Determine the [X, Y] coordinate at the center of the cell enclosing the given text.  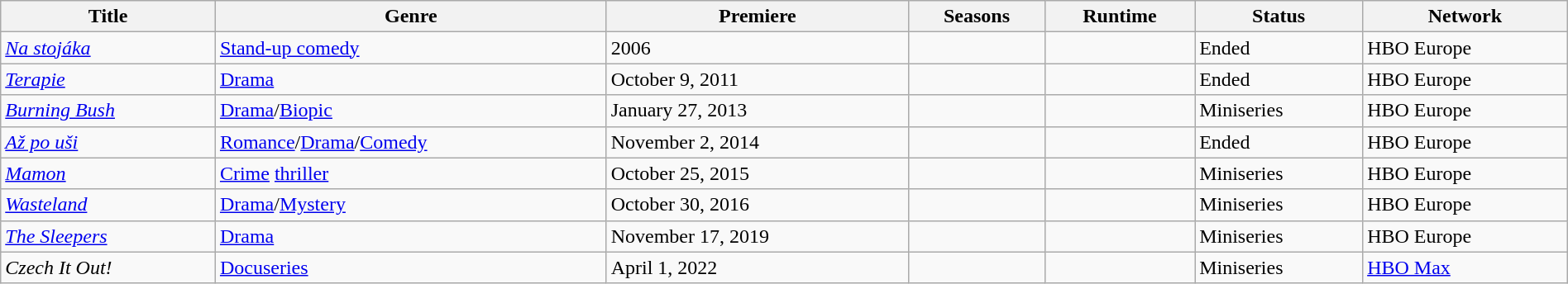
Drama/Biopic [410, 111]
Genre [410, 17]
Mamon [108, 173]
Czech It Out! [108, 267]
October 9, 2011 [758, 79]
Romance/Drama/Comedy [410, 142]
November 2, 2014 [758, 142]
Premiere [758, 17]
Na stojáka [108, 48]
January 27, 2013 [758, 111]
The Sleepers [108, 236]
Burning Bush [108, 111]
Status [1279, 17]
October 30, 2016 [758, 205]
April 1, 2022 [758, 267]
Stand-up comedy [410, 48]
Title [108, 17]
Docuseries [410, 267]
2006 [758, 48]
Až po uši [108, 142]
Crime thriller [410, 173]
Runtime [1120, 17]
October 25, 2015 [758, 173]
November 17, 2019 [758, 236]
Seasons [978, 17]
Drama/Mystery [410, 205]
HBO Max [1465, 267]
Network [1465, 17]
Wasteland [108, 205]
Terapie [108, 79]
